Return the (X, Y) coordinate for the center point of the cell that contains the specified text.  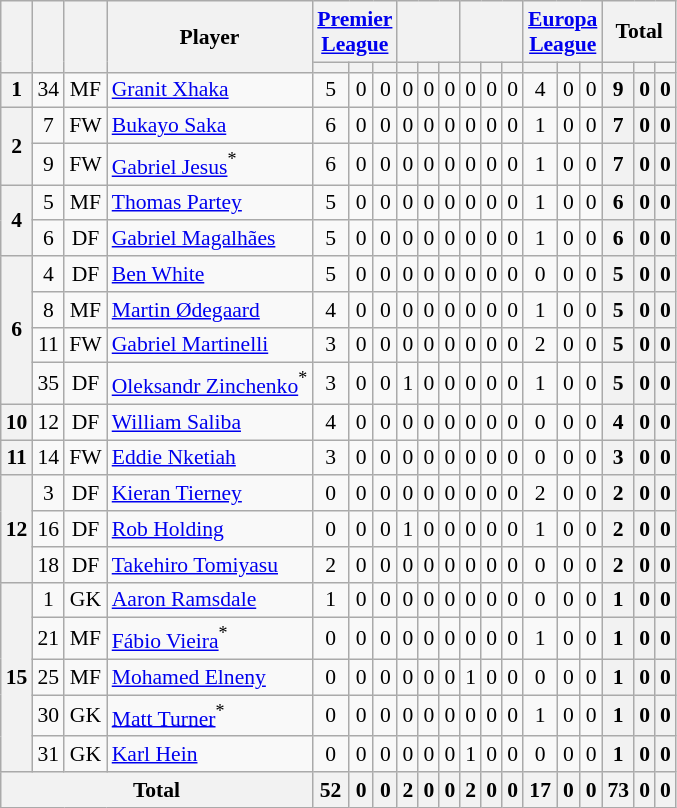
Oleksandr Zinchenko* (210, 384)
52 (330, 790)
15 (17, 678)
Bukayo Saka (210, 126)
William Saliba (210, 422)
8 (48, 310)
Matt Turner* (210, 716)
35 (48, 384)
Gabriel Magalhães (210, 239)
18 (48, 565)
Thomas Partey (210, 203)
Takehiro Tomiyasu (210, 565)
Mohamed Elneny (210, 677)
31 (48, 754)
Karl Hein (210, 754)
Eddie Nketiah (210, 458)
Aaron Ramsdale (210, 601)
PremierLeague (354, 32)
Granit Xhaka (210, 90)
14 (48, 458)
Player (210, 36)
Ben White (210, 274)
73 (618, 790)
Martin Ødegaard (210, 310)
16 (48, 529)
Gabriel Jesus* (210, 164)
Gabriel Martinelli (210, 345)
10 (17, 422)
Fábio Vieira* (210, 638)
21 (48, 638)
17 (540, 790)
25 (48, 677)
EuropaLeague (562, 32)
Rob Holding (210, 529)
30 (48, 716)
34 (48, 90)
Kieran Tierney (210, 494)
